Return the [X, Y] coordinate for the center point of the cell that contains the specified text.  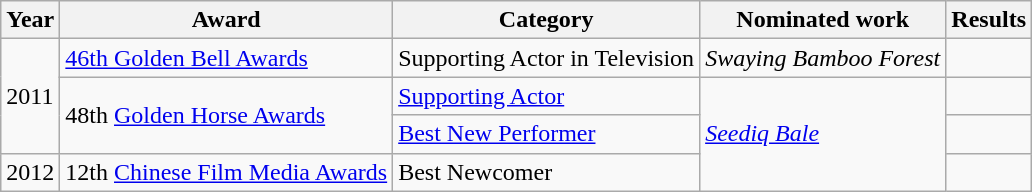
Best Newcomer [546, 172]
48th Golden Horse Awards [226, 115]
Year [30, 20]
12th Chinese Film Media Awards [226, 172]
46th Golden Bell Awards [226, 58]
Category [546, 20]
Award [226, 20]
Best New Performer [546, 134]
Seediq Bale [823, 134]
Swaying Bamboo Forest [823, 58]
Results [989, 20]
2011 [30, 96]
Supporting Actor in Television [546, 58]
Supporting Actor [546, 96]
2012 [30, 172]
Nominated work [823, 20]
